Find where the given text appears and provide that cell's center as (X, Y) coordinate. 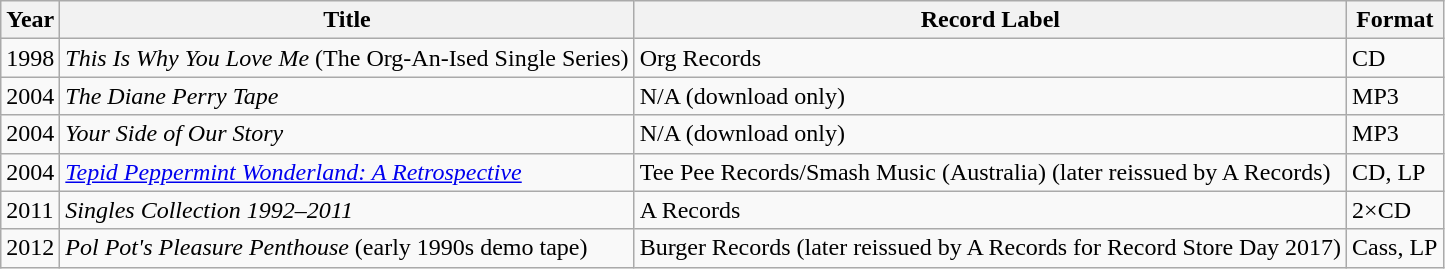
The Diane Perry Tape (347, 96)
Title (347, 20)
A Records (990, 210)
2012 (30, 248)
Tee Pee Records/Smash Music (Australia) (later reissued by A Records) (990, 172)
Org Records (990, 58)
Year (30, 20)
Tepid Peppermint Wonderland: A Retrospective (347, 172)
1998 (30, 58)
Cass, LP (1395, 248)
CD (1395, 58)
Record Label (990, 20)
2011 (30, 210)
Pol Pot's Pleasure Penthouse (early 1990s demo tape) (347, 248)
2×CD (1395, 210)
Burger Records (later reissued by A Records for Record Store Day 2017) (990, 248)
CD, LP (1395, 172)
This Is Why You Love Me (The Org-An-Ised Single Series) (347, 58)
Singles Collection 1992–2011 (347, 210)
Format (1395, 20)
Your Side of Our Story (347, 134)
